Return (x, y) of the center of cell containing provided text 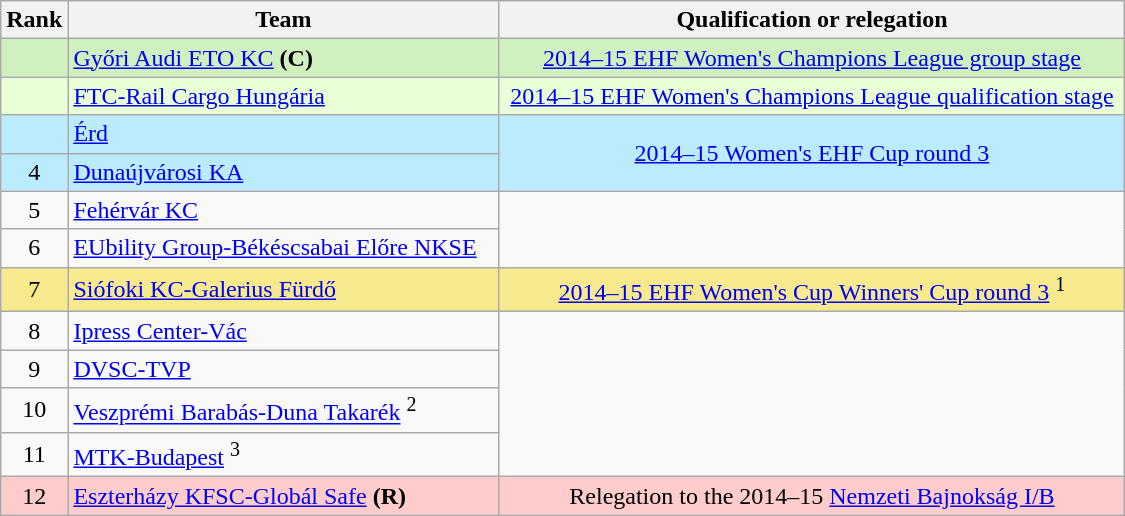
2014–15 Women's EHF Cup round 3 (812, 153)
5 (34, 210)
Qualification or relegation (812, 20)
Ipress Center-Vác (284, 331)
10 (34, 410)
4 (34, 172)
Érd (284, 134)
Relegation to the 2014–15 Nemzeti Bajnokság I/B (812, 496)
EUbility Group-Békéscsabai Előre NKSE (284, 248)
Team (284, 20)
FTC-Rail Cargo Hungária (284, 96)
Dunaújvárosi KA (284, 172)
2014–15 EHF Women's Champions League qualification stage (812, 96)
8 (34, 331)
MTK-Budapest 3 (284, 454)
2014–15 EHF Women's Champions League group stage (812, 58)
Győri Audi ETO KC (C) (284, 58)
Rank (34, 20)
2014–15 EHF Women's Cup Winners' Cup round 3 1 (812, 290)
6 (34, 248)
Siófoki KC-Galerius Fürdő (284, 290)
11 (34, 454)
12 (34, 496)
Veszprémi Barabás-Duna Takarék 2 (284, 410)
9 (34, 369)
DVSC-TVP (284, 369)
Fehérvár KC (284, 210)
Eszterházy KFSC-Globál Safe (R) (284, 496)
7 (34, 290)
